From the cell containing the given text, extract its center point as [X, Y] coordinate. 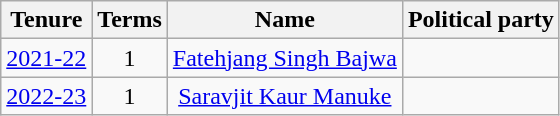
Fatehjang Singh Bajwa [284, 58]
Saravjit Kaur Manuke [284, 96]
Terms [130, 20]
Tenure [46, 20]
Name [284, 20]
Political party [480, 20]
2021-22 [46, 58]
2022-23 [46, 96]
